Pinpoint the cell where the given text exists, returning its [x, y] midpoint coordinate. 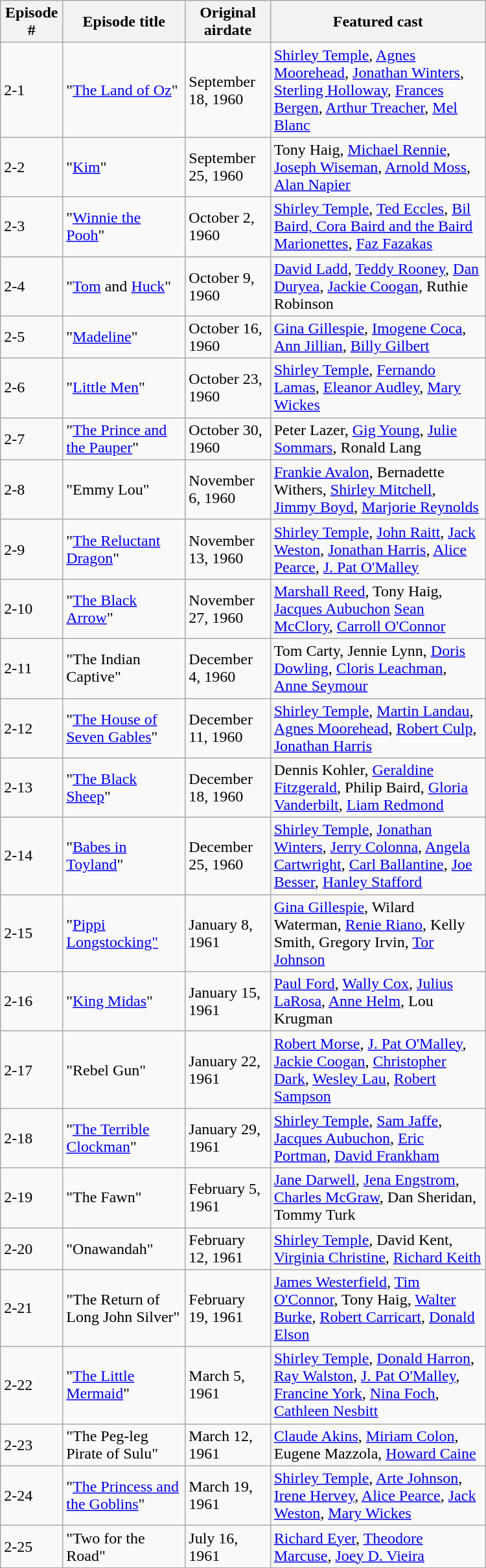
"Little Men" [124, 388]
Shirley Temple, Fernando Lamas, Eleanor Audley, Mary Wickes [378, 388]
Gina Gillespie, Imogene Coca, Ann Jillian, Billy Gilbert [378, 337]
"The Little Mermaid" [124, 1385]
"King Midas" [124, 1002]
2-12 [32, 728]
March 5, 1961 [228, 1385]
September 25, 1960 [228, 167]
"Emmy Lou" [124, 489]
January 15, 1961 [228, 1002]
"The Terrible Clockman" [124, 1138]
"The Peg-leg Pirate of Sulu" [124, 1445]
Frankie Avalon, Bernadette Withers, Shirley Mitchell, Jimmy Boyd, Marjorie Reynolds [378, 489]
Featured cast [378, 22]
"Tom and Huck" [124, 286]
2-13 [32, 788]
Shirley Temple, Sam Jaffe, Jacques Aubuchon, Eric Portman, David Frankham [378, 1138]
"The Prince and the Pauper" [124, 439]
2-19 [32, 1198]
October 2, 1960 [228, 227]
2-24 [32, 1495]
"Winnie the Pooh" [124, 227]
2-5 [32, 337]
2-23 [32, 1445]
Shirley Temple, Donald Harron, Ray Walston, J. Pat O'Malley, Francine York, Nina Foch, Cathleen Nesbitt [378, 1385]
Robert Morse, J. Pat O'Malley, Jackie Coogan, Christopher Dark, Wesley Lau, Robert Sampson [378, 1070]
October 30, 1960 [228, 439]
December 25, 1960 [228, 856]
November 13, 1960 [228, 549]
Claude Akins, Miriam Colon, Eugene Mazzola, Howard Caine [378, 1445]
2-11 [32, 668]
December 18, 1960 [228, 788]
2-20 [32, 1248]
2-21 [32, 1308]
Shirley Temple, Jonathan Winters, Jerry Colonna, Angela Cartwright, Carl Ballantine, Joe Besser, Hanley Stafford [378, 856]
February 5, 1961 [228, 1198]
Tom Carty, Jennie Lynn, Doris Dowling, Cloris Leachman, Anne Seymour [378, 668]
Tony Haig, Michael Rennie, Joseph Wiseman, Arnold Moss, Alan Napier [378, 167]
Dennis Kohler, Geraldine Fitzgerald, Philip Baird, Gloria Vanderbilt, Liam Redmond [378, 788]
2-16 [32, 1002]
"Pippi Longstocking" [124, 934]
2-2 [32, 167]
December 4, 1960 [228, 668]
Shirley Temple, David Kent, Virginia Christine, Richard Keith [378, 1248]
Shirley Temple, Agnes Moorehead, Jonathan Winters, Sterling Holloway, Frances Bergen, Arthur Treacher, Mel Blanc [378, 90]
Jane Darwell, Jena Engstrom, Charles McGraw, Dan Sheridan, Tommy Turk [378, 1198]
October 23, 1960 [228, 388]
2-17 [32, 1070]
2-4 [32, 286]
2-22 [32, 1385]
"Kim" [124, 167]
2-14 [32, 856]
"Onawandah" [124, 1248]
Shirley Temple, Martin Landau, Agnes Moorehead, Robert Culp, Jonathan Harris [378, 728]
Shirley Temple, Arte Johnson, Irene Hervey, Alice Pearce, Jack Weston, Mary Wickes [378, 1495]
November 6, 1960 [228, 489]
2-7 [32, 439]
"The House of Seven Gables" [124, 728]
2-3 [32, 227]
2-9 [32, 549]
"The Reluctant Dragon" [124, 549]
January 8, 1961 [228, 934]
Marshall Reed, Tony Haig, Jacques Aubuchon Sean McClory, Carroll O'Connor [378, 609]
January 29, 1961 [228, 1138]
"The Black Arrow" [124, 609]
Paul Ford, Wally Cox, Julius LaRosa, Anne Helm, Lou Krugman [378, 1002]
2-18 [32, 1138]
"The Fawn" [124, 1198]
January 22, 1961 [228, 1070]
February 12, 1961 [228, 1248]
"The Black Sheep" [124, 788]
"The Land of Oz" [124, 90]
James Westerfield, Tim O'Connor, Tony Haig, Walter Burke, Robert Carricart, Donald Elson [378, 1308]
March 12, 1961 [228, 1445]
Shirley Temple, John Raitt, Jack Weston, Jonathan Harris, Alice Pearce, J. Pat O'Malley [378, 549]
Episode # [32, 22]
2-6 [32, 388]
2-10 [32, 609]
"The Princess and the Goblins" [124, 1495]
December 11, 1960 [228, 728]
David Ladd, Teddy Rooney, Dan Duryea, Jackie Coogan, Ruthie Robinson [378, 286]
2-8 [32, 489]
October 9, 1960 [228, 286]
Original airdate [228, 22]
"Madeline" [124, 337]
2-15 [32, 934]
February 19, 1961 [228, 1308]
Episode title [124, 22]
Peter Lazer, Gig Young, Julie Sommars, Ronald Lang [378, 439]
"Babes in Toyland" [124, 856]
September 18, 1960 [228, 90]
"Rebel Gun" [124, 1070]
March 19, 1961 [228, 1495]
2-1 [32, 90]
Richard Eyer, Theodore Marcuse, Joey D. Vieira [378, 1546]
October 16, 1960 [228, 337]
"The Indian Captive" [124, 668]
July 16, 1961 [228, 1546]
Gina Gillespie, Wilard Waterman, Renie Riano, Kelly Smith, Gregory Irvin, Tor Johnson [378, 934]
"The Return of Long John Silver" [124, 1308]
2-25 [32, 1546]
Shirley Temple, Ted Eccles, Bil Baird, Cora Baird and the Baird Marionettes, Faz Fazakas [378, 227]
"Two for the Road" [124, 1546]
November 27, 1960 [228, 609]
